Find where the given text appears and provide that cell's center as [x, y] coordinate. 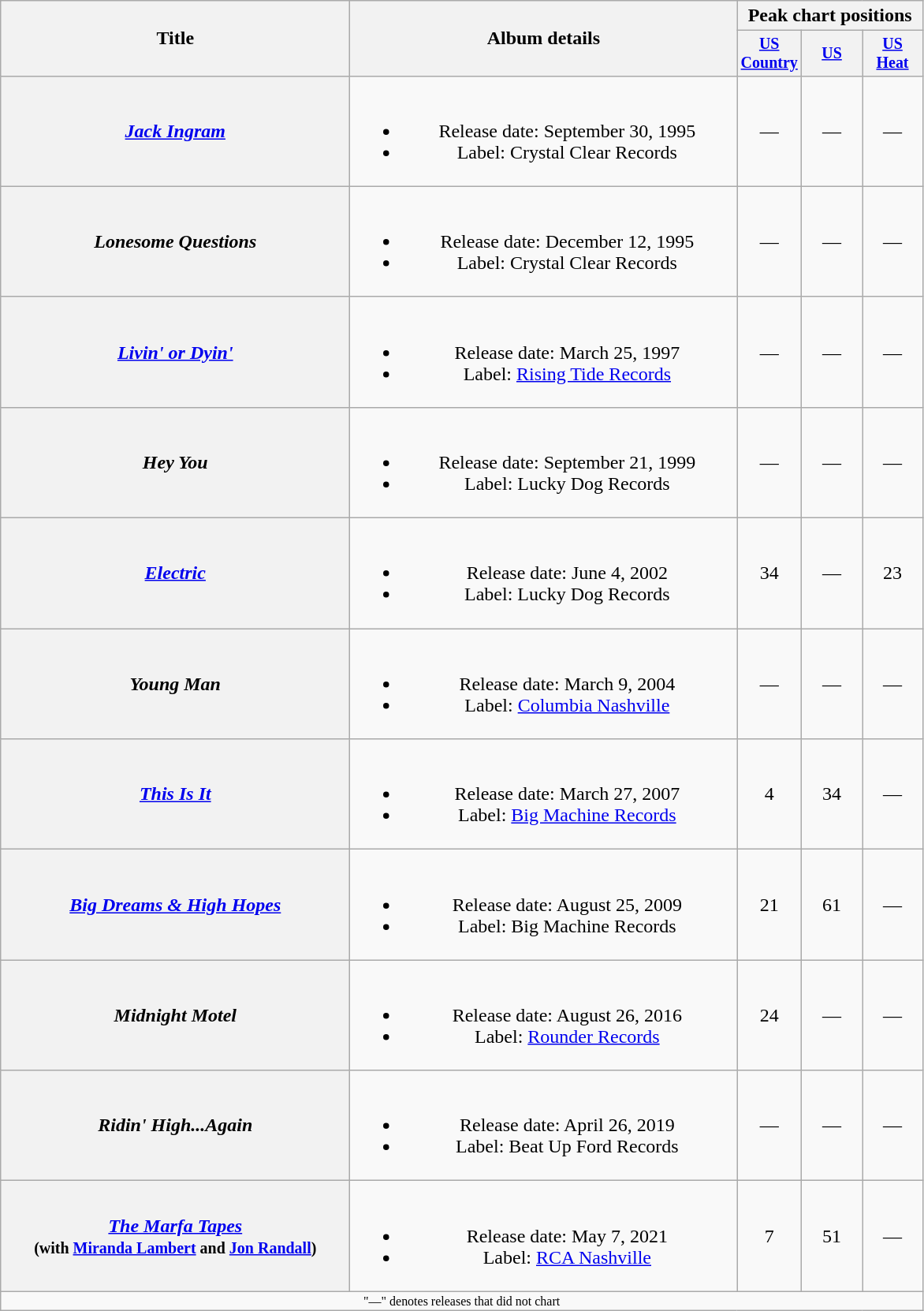
Release date: September 30, 1995Label: Crystal Clear Records [544, 131]
The Marfa Tapes(with Miranda Lambert and Jon Randall) [175, 1236]
Release date: March 9, 2004Label: Columbia Nashville [544, 684]
51 [833, 1236]
US Country [769, 54]
Release date: September 21, 1999Label: Lucky Dog Records [544, 462]
"—" denotes releases that did not chart [462, 1301]
Release date: December 12, 1995Label: Crystal Clear Records [544, 241]
Electric [175, 573]
Ridin' High...Again [175, 1126]
21 [769, 905]
Title [175, 39]
Release date: March 27, 2007Label: Big Machine Records [544, 794]
Jack Ingram [175, 131]
This Is It [175, 794]
Hey You [175, 462]
Young Man [175, 684]
Release date: August 25, 2009Label: Big Machine Records [544, 905]
Album details [544, 39]
4 [769, 794]
Peak chart positions [830, 16]
Midnight Motel [175, 1015]
Livin' or Dyin' [175, 352]
7 [769, 1236]
Release date: April 26, 2019Label: Beat Up Ford Records [544, 1126]
Big Dreams & High Hopes [175, 905]
61 [833, 905]
Release date: May 7, 2021Label: RCA Nashville [544, 1236]
USHeat [892, 54]
Release date: June 4, 2002Label: Lucky Dog Records [544, 573]
Release date: August 26, 2016Label: Rounder Records [544, 1015]
23 [892, 573]
24 [769, 1015]
Release date: March 25, 1997Label: Rising Tide Records [544, 352]
US [833, 54]
Lonesome Questions [175, 241]
